Locate the cell with the specified text and output its (X, Y) center coordinate. 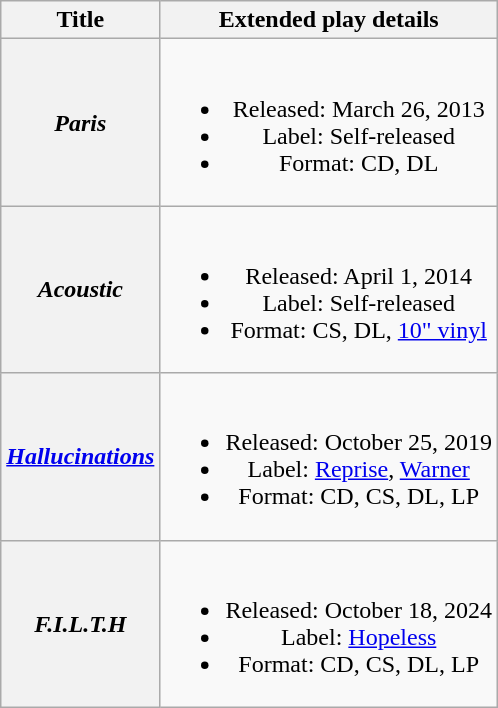
Hallucinations (80, 456)
Title (80, 20)
Extended play details (329, 20)
Released: April 1, 2014Label: Self-releasedFormat: CS, DL, 10" vinyl (329, 290)
Released: October 18, 2024Label: HopelessFormat: CD, CS, DL, LP (329, 624)
Released: October 25, 2019Label: Reprise, WarnerFormat: CD, CS, DL, LP (329, 456)
Released: March 26, 2013Label: Self-releasedFormat: CD, DL (329, 122)
F.I.L.T.H (80, 624)
Paris (80, 122)
Acoustic (80, 290)
